Pinpoint the cell where the given text exists, returning its [X, Y] midpoint coordinate. 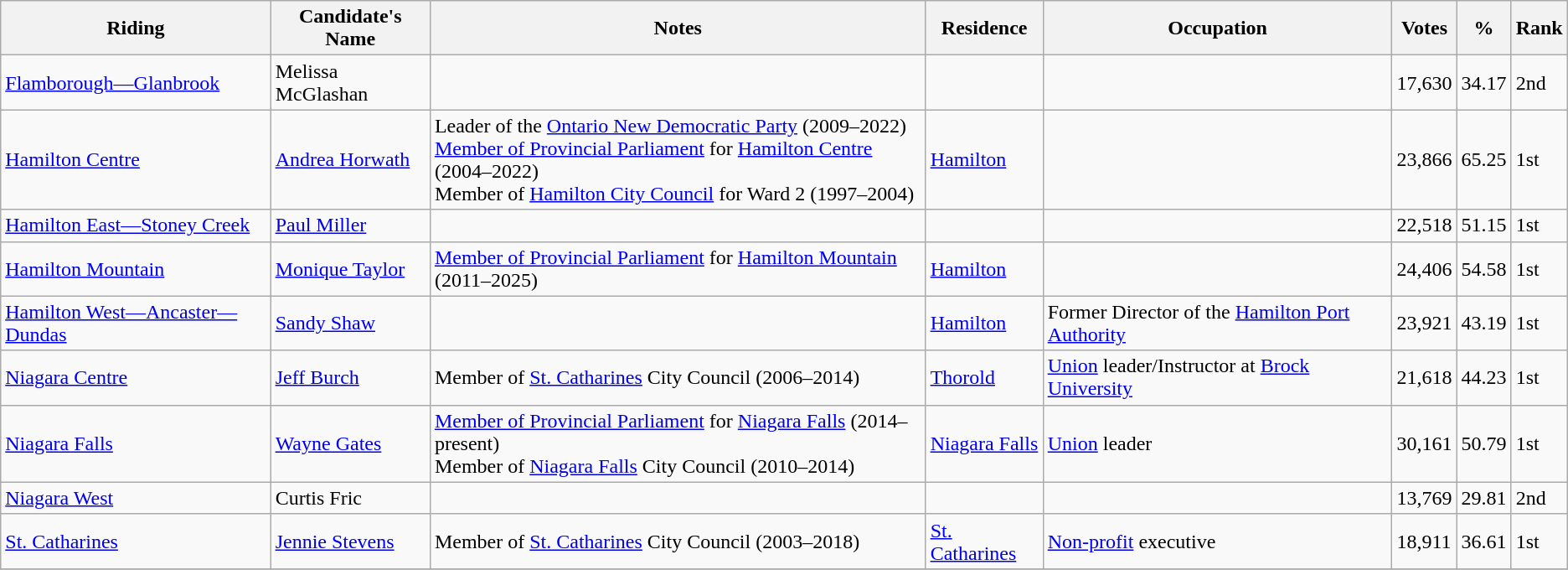
Paul Miller [350, 225]
13,769 [1424, 498]
51.15 [1484, 225]
Wayne Gates [350, 443]
Curtis Fric [350, 498]
Niagara West [136, 498]
34.17 [1484, 82]
Hamilton East—Stoney Creek [136, 225]
36.61 [1484, 541]
Candidate's Name [350, 28]
Jeff Burch [350, 377]
Melissa McGlashan [350, 82]
21,618 [1424, 377]
Member of Provincial Parliament for Hamilton Mountain (2011–2025) [678, 268]
% [1484, 28]
Notes [678, 28]
Rank [1540, 28]
Votes [1424, 28]
30,161 [1424, 443]
17,630 [1424, 82]
Residence [984, 28]
Hamilton Centre [136, 159]
Sandy Shaw [350, 324]
Member of St. Catharines City Council (2003–2018) [678, 541]
44.23 [1484, 377]
Member of St. Catharines City Council (2006–2014) [678, 377]
Jennie Stevens [350, 541]
Niagara Centre [136, 377]
43.19 [1484, 324]
23,866 [1424, 159]
Member of Provincial Parliament for Niagara Falls (2014–present) Member of Niagara Falls City Council (2010–2014) [678, 443]
Flamborough—Glanbrook [136, 82]
29.81 [1484, 498]
18,911 [1424, 541]
50.79 [1484, 443]
Non-profit executive [1218, 541]
Union leader [1218, 443]
Riding [136, 28]
24,406 [1424, 268]
Monique Taylor [350, 268]
Occupation [1218, 28]
65.25 [1484, 159]
Thorold [984, 377]
23,921 [1424, 324]
Hamilton West—Ancaster—Dundas [136, 324]
Union leader/Instructor at Brock University [1218, 377]
Former Director of the Hamilton Port Authority [1218, 324]
54.58 [1484, 268]
Hamilton Mountain [136, 268]
Andrea Horwath [350, 159]
22,518 [1424, 225]
